Capture the cell that displays the provided text and extract its [x, y] central coordinate. 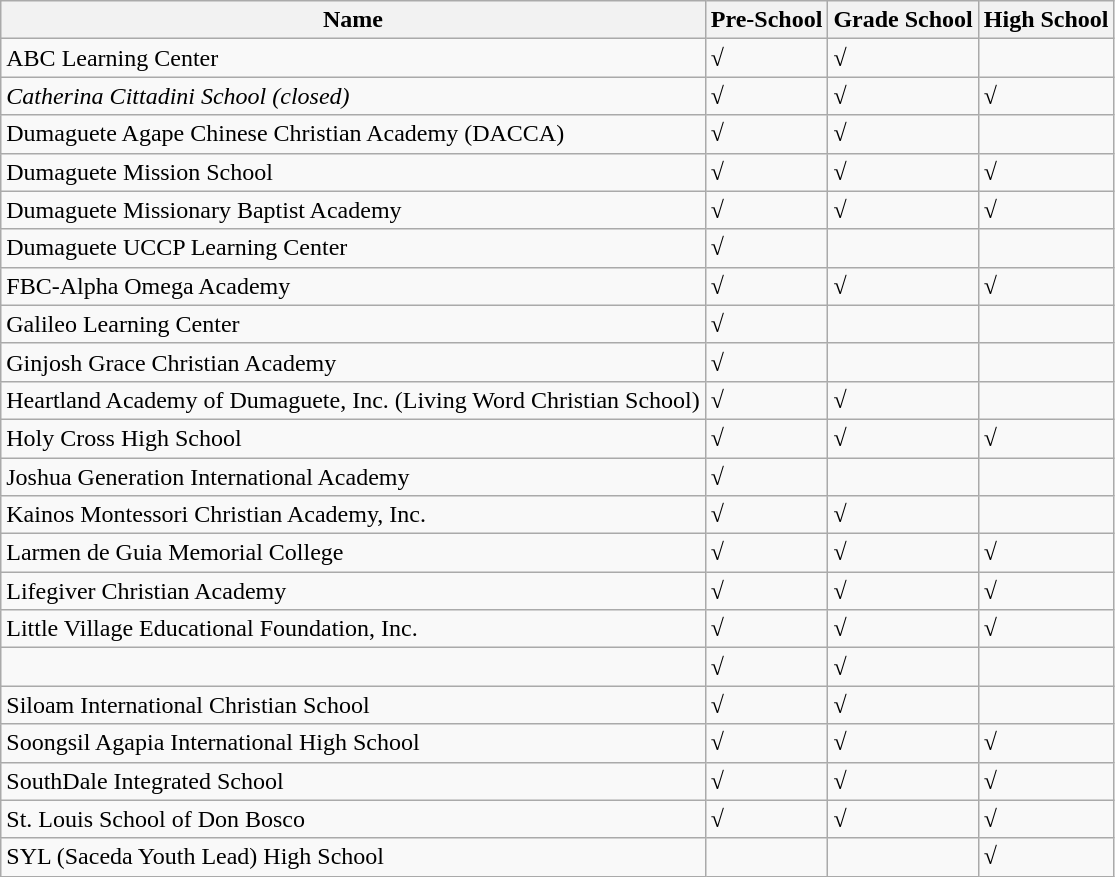
FBC-Alpha Omega Academy [354, 286]
Holy Cross High School [354, 438]
Dumaguete Missionary Baptist Academy [354, 210]
SouthDale Integrated School [354, 781]
Larmen de Guia Memorial College [354, 553]
Kainos Montessori Christian Academy, Inc. [354, 515]
Dumaguete Agape Chinese Christian Academy (DACCA) [354, 134]
Dumaguete UCCP Learning Center [354, 248]
Lifegiver Christian Academy [354, 591]
Grade School [903, 20]
Joshua Generation International Academy [354, 477]
St. Louis School of Don Bosco [354, 819]
Pre-School [766, 20]
Soongsil Agapia International High School [354, 743]
Dumaguete Mission School [354, 172]
Heartland Academy of Dumaguete, Inc. (Living Word Christian School) [354, 400]
Little Village Educational Foundation, Inc. [354, 629]
Catherina Cittadini School (closed) [354, 96]
ABC Learning Center [354, 58]
Name [354, 20]
Siloam International Christian School [354, 705]
Galileo Learning Center [354, 324]
SYL (Saceda Youth Lead) High School [354, 857]
Ginjosh Grace Christian Academy [354, 362]
High School [1046, 20]
